Scan for the cell matching the given text and deliver its (x, y) coordinate at center. 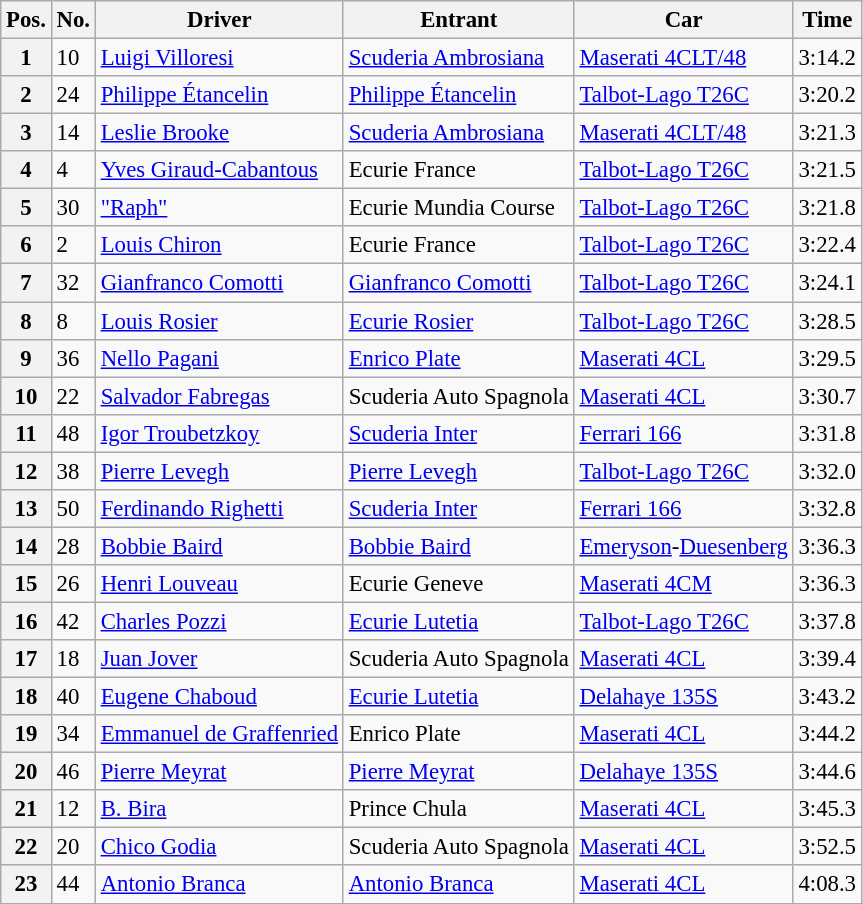
7 (26, 283)
3:39.4 (827, 659)
Luigi Villoresi (219, 58)
3:21.3 (827, 133)
19 (26, 734)
Louis Chiron (219, 245)
50 (73, 509)
3:32.8 (827, 509)
3:43.2 (827, 697)
3:31.8 (827, 433)
Nello Pagani (219, 358)
11 (26, 433)
3:44.6 (827, 772)
3:29.5 (827, 358)
Juan Jover (219, 659)
3:30.7 (827, 396)
Henri Louveau (219, 584)
3:44.2 (827, 734)
17 (26, 659)
36 (73, 358)
Charles Pozzi (219, 621)
4:08.3 (827, 885)
Prince Chula (458, 809)
23 (26, 885)
3:21.5 (827, 170)
3:52.5 (827, 847)
3:28.5 (827, 321)
Pos. (26, 20)
Maserati 4CM (684, 584)
Emmanuel de Graffenried (219, 734)
Igor Troubetzkoy (219, 433)
40 (73, 697)
Entrant (458, 20)
34 (73, 734)
42 (73, 621)
38 (73, 471)
13 (26, 509)
Ecurie Geneve (458, 584)
Ferdinando Righetti (219, 509)
3:24.1 (827, 283)
No. (73, 20)
3:14.2 (827, 58)
3:45.3 (827, 809)
48 (73, 433)
Chico Godia (219, 847)
28 (73, 546)
3:20.2 (827, 95)
"Raph" (219, 208)
6 (26, 245)
16 (26, 621)
Ecurie Mundia Course (458, 208)
24 (73, 95)
32 (73, 283)
3:22.4 (827, 245)
Driver (219, 20)
B. Bira (219, 809)
3 (26, 133)
1 (26, 58)
30 (73, 208)
Leslie Brooke (219, 133)
3:21.8 (827, 208)
Emeryson-Duesenberg (684, 546)
9 (26, 358)
3:32.0 (827, 471)
Time (827, 20)
21 (26, 809)
26 (73, 584)
15 (26, 584)
44 (73, 885)
Car (684, 20)
Salvador Fabregas (219, 396)
Yves Giraud-Cabantous (219, 170)
5 (26, 208)
Eugene Chaboud (219, 697)
Louis Rosier (219, 321)
46 (73, 772)
3:37.8 (827, 621)
Ecurie Rosier (458, 321)
